From the cell containing the given text, extract its center point as (X, Y) coordinate. 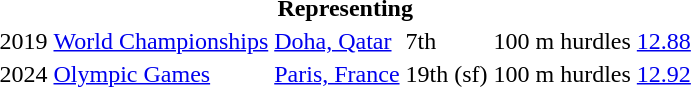
7th (446, 41)
World Championships (161, 41)
100 m hurdles (562, 41)
Doha, Qatar (337, 41)
